From the cell containing the given text, extract its center point as (x, y) coordinate. 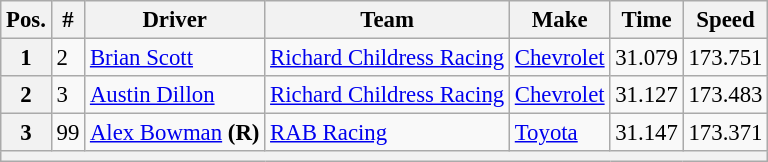
Driver (175, 20)
RAB Racing (388, 133)
Speed (726, 20)
Brian Scott (175, 58)
99 (68, 133)
31.147 (646, 133)
1 (26, 58)
173.371 (726, 133)
Make (559, 20)
Austin Dillon (175, 95)
173.751 (726, 58)
Toyota (559, 133)
Time (646, 20)
Team (388, 20)
Alex Bowman (R) (175, 133)
31.079 (646, 58)
31.127 (646, 95)
# (68, 20)
173.483 (726, 95)
Pos. (26, 20)
